Provide the [X, Y] coordinate of the cell's center where the given text is located.  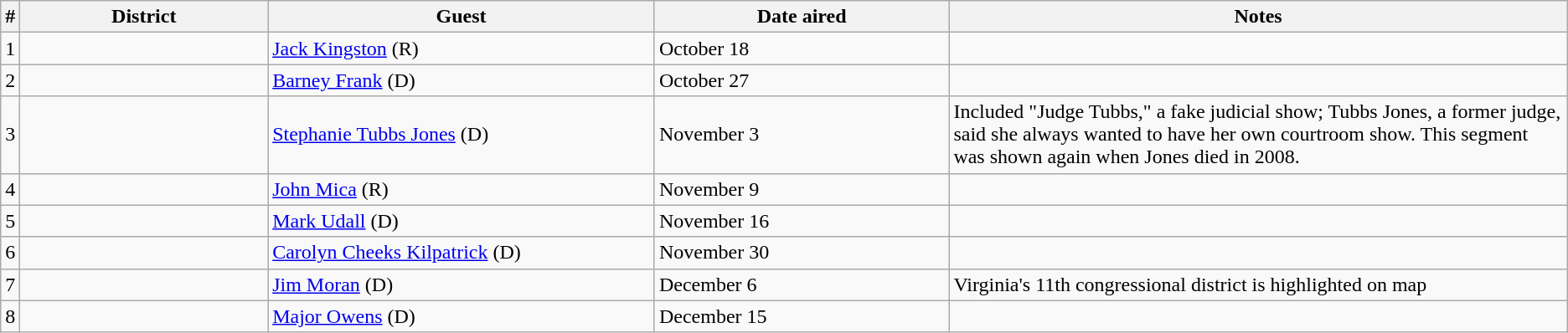
December 6 [801, 284]
5 [10, 221]
December 15 [801, 316]
Guest [462, 17]
John Mica (R) [462, 189]
Jim Moran (D) [462, 284]
2 [10, 80]
7 [10, 284]
Major Owens (D) [462, 316]
8 [10, 316]
Notes [1258, 17]
Stephanie Tubbs Jones (D) [462, 135]
Mark Udall (D) [462, 221]
Virginia's 11th congressional district is highlighted on map [1258, 284]
District [144, 17]
Carolyn Cheeks Kilpatrick (D) [462, 253]
Barney Frank (D) [462, 80]
November 30 [801, 253]
# [10, 17]
November 3 [801, 135]
Date aired [801, 17]
November 9 [801, 189]
October 27 [801, 80]
1 [10, 49]
4 [10, 189]
3 [10, 135]
6 [10, 253]
Jack Kingston (R) [462, 49]
October 18 [801, 49]
November 16 [801, 221]
